Find where the given text appears and provide that cell's center as [X, Y] coordinate. 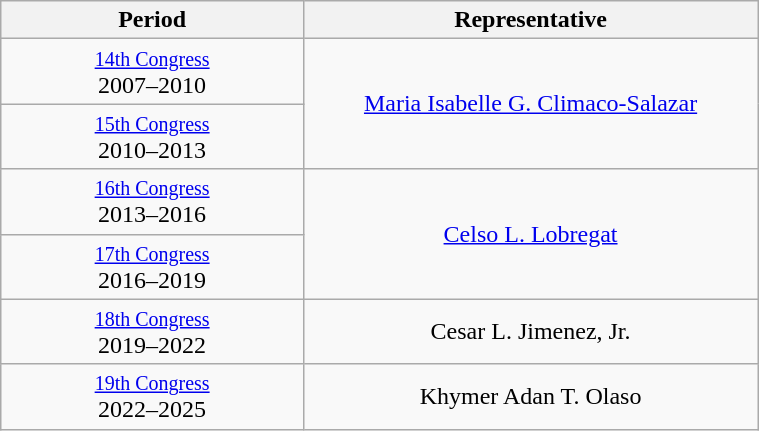
Maria Isabelle G. Climaco-Salazar [530, 104]
19th Congress2022–2025 [152, 396]
Period [152, 20]
Cesar L. Jimenez, Jr. [530, 332]
Khymer Adan T. Olaso [530, 396]
Representative [530, 20]
14th Congress2007–2010 [152, 72]
15th Congress2010–2013 [152, 136]
17th Congress2016–2019 [152, 266]
18th Congress2019–2022 [152, 332]
16th Congress2013–2016 [152, 202]
Celso L. Lobregat [530, 234]
